From the cell containing the given text, extract its center point as (X, Y) coordinate. 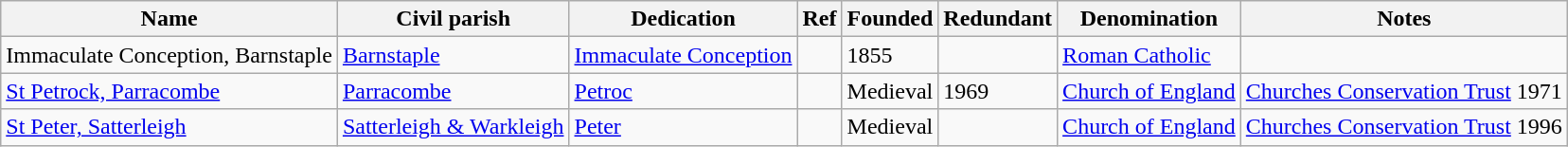
Founded (890, 19)
St Petrock, Parracombe (169, 91)
Peter (684, 127)
Barnstaple (453, 55)
1855 (890, 55)
Ref (820, 19)
Immaculate Conception, Barnstaple (169, 55)
St Peter, Satterleigh (169, 127)
Roman Catholic (1149, 55)
Redundant (998, 19)
Satterleigh & Warkleigh (453, 127)
Churches Conservation Trust 1996 (1403, 127)
Parracombe (453, 91)
1969 (998, 91)
Petroc (684, 91)
Civil parish (453, 19)
Notes (1403, 19)
Immaculate Conception (684, 55)
Dedication (684, 19)
Churches Conservation Trust 1971 (1403, 91)
Name (169, 19)
Denomination (1149, 19)
